Determine the [X, Y] coordinate at the center of the cell enclosing the given text.  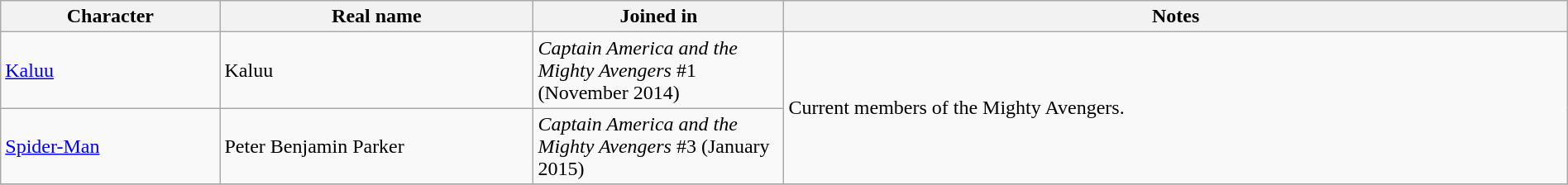
Current members of the Mighty Avengers. [1176, 108]
Real name [377, 17]
Notes [1176, 17]
Captain America and the Mighty Avengers #1 (November 2014) [658, 70]
Peter Benjamin Parker [377, 146]
Spider-Man [111, 146]
Captain America and the Mighty Avengers #3 (January 2015) [658, 146]
Character [111, 17]
Joined in [658, 17]
